Find where the given text appears and provide that cell's center as [x, y] coordinate. 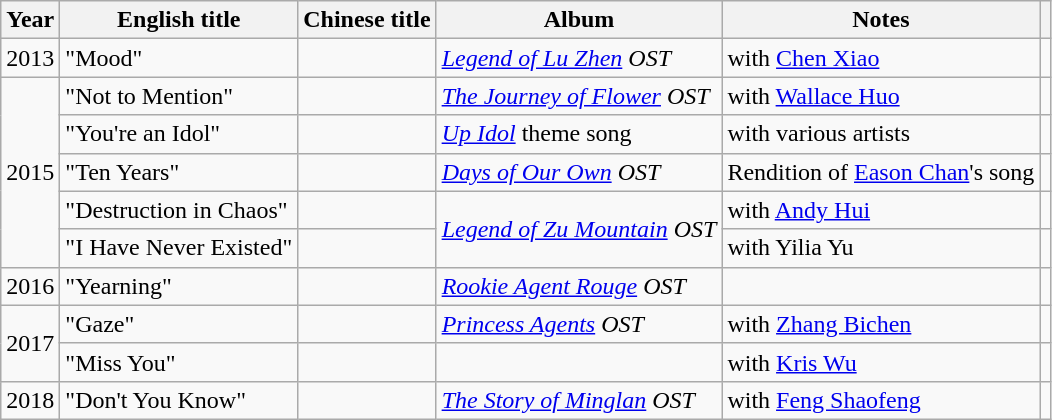
Up Idol theme song [579, 134]
"Yearning" [179, 286]
"Ten Years" [179, 172]
Legend of Zu Mountain OST [579, 229]
with various artists [881, 134]
"Miss You" [179, 362]
with Feng Shaofeng [881, 400]
2013 [30, 58]
2018 [30, 400]
"Destruction in Chaos" [179, 210]
"Mood" [179, 58]
with Yilia Yu [881, 248]
with Zhang Bichen [881, 324]
2017 [30, 343]
2015 [30, 172]
Rendition of Eason Chan's song [881, 172]
"Don't You Know" [179, 400]
with Kris Wu [881, 362]
with Wallace Huo [881, 96]
Legend of Lu Zhen OST [579, 58]
Rookie Agent Rouge OST [579, 286]
with Chen Xiao [881, 58]
"I Have Never Existed" [179, 248]
"Gaze" [179, 324]
2016 [30, 286]
Notes [881, 20]
with Andy Hui [881, 210]
"Not to Mention" [179, 96]
Album [579, 20]
"You're an Idol" [179, 134]
Year [30, 20]
Days of Our Own OST [579, 172]
Chinese title [367, 20]
English title [179, 20]
Princess Agents OST [579, 324]
The Journey of Flower OST [579, 96]
The Story of Minglan OST [579, 400]
